Identify which cell holds the provided text, then report its (x, y) central coordinate. 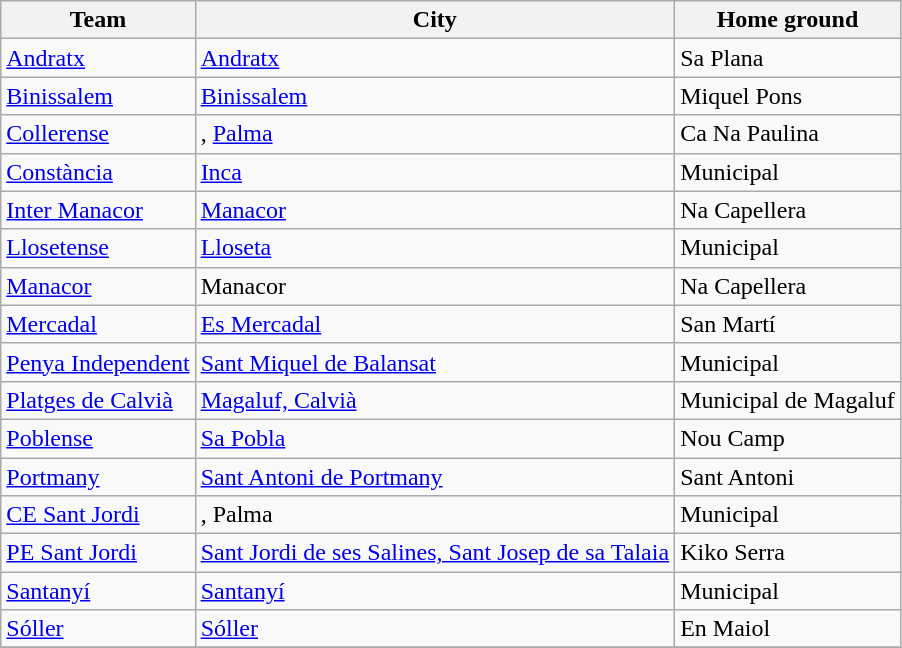
Inter Manacor (98, 210)
Lloseta (435, 248)
Constància (98, 172)
Sa Plana (788, 58)
Team (98, 20)
Es Mercadal (435, 324)
Magaluf, Calvià (435, 400)
Collerense (98, 134)
Inca (435, 172)
Llosetense (98, 248)
Sant Jordi de ses Salines, Sant Josep de sa Talaia (435, 553)
Poblense (98, 438)
PE Sant Jordi (98, 553)
City (435, 20)
Ca Na Paulina (788, 134)
Penya Independent (98, 362)
Municipal de Magaluf (788, 400)
Kiko Serra (788, 553)
San Martí (788, 324)
En Maiol (788, 629)
Sant Miquel de Balansat (435, 362)
Portmany (98, 477)
Sant Antoni (788, 477)
Sa Pobla (435, 438)
Platges de Calvià (98, 400)
Home ground (788, 20)
Miquel Pons (788, 96)
CE Sant Jordi (98, 515)
Nou Camp (788, 438)
Mercadal (98, 324)
Sant Antoni de Portmany (435, 477)
